Extract the (X, Y) coordinate from the center of the cell holding the provided text.  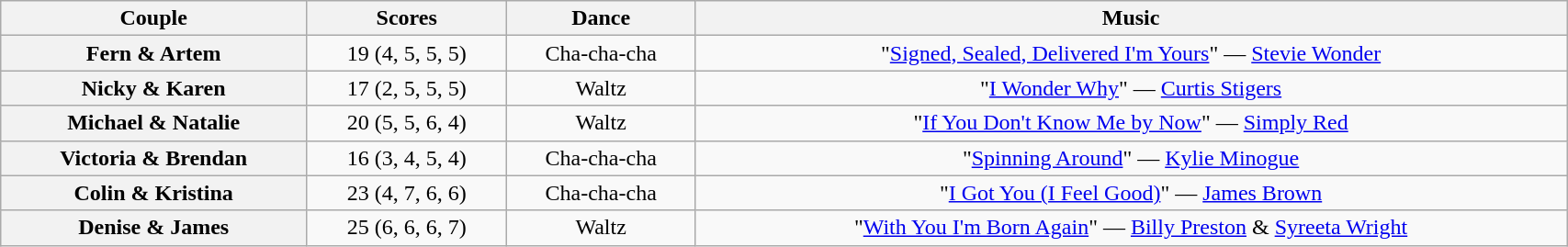
"I Wonder Why" — Curtis Stigers (1132, 88)
"Signed, Sealed, Delivered I'm Yours" — Stevie Wonder (1132, 53)
Scores (407, 18)
"Spinning Around" — Kylie Minogue (1132, 158)
Music (1132, 18)
19 (4, 5, 5, 5) (407, 53)
25 (6, 6, 6, 7) (407, 228)
"If You Don't Know Me by Now" — Simply Red (1132, 123)
Fern & Artem (154, 53)
Michael & Natalie (154, 123)
17 (2, 5, 5, 5) (407, 88)
16 (3, 4, 5, 4) (407, 158)
Couple (154, 18)
Victoria & Brendan (154, 158)
"I Got You (I Feel Good)" — James Brown (1132, 193)
20 (5, 5, 6, 4) (407, 123)
23 (4, 7, 6, 6) (407, 193)
Dance (601, 18)
Colin & Kristina (154, 193)
Denise & James (154, 228)
Nicky & Karen (154, 88)
"With You I'm Born Again" — Billy Preston & Syreeta Wright (1132, 228)
